Return the (x, y) coordinate for the center point of the cell that contains the specified text.  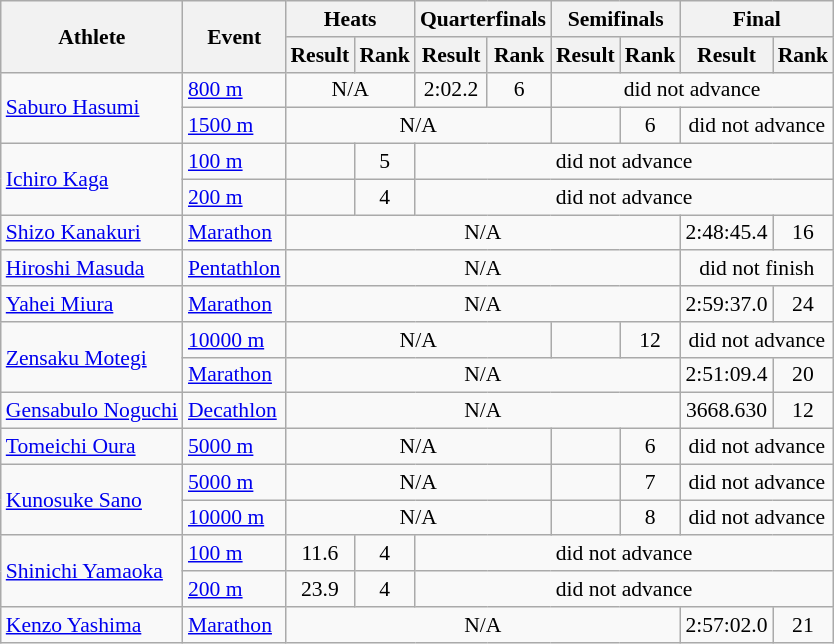
2:59:37.0 (726, 304)
2:51:09.4 (726, 375)
16 (804, 233)
Quarterfinals (483, 19)
did not finish (756, 269)
Tomeichi Oura (92, 447)
2:02.2 (451, 90)
Event (234, 36)
20 (804, 375)
Hiroshi Masuda (92, 269)
5 (384, 162)
2:48:45.4 (726, 233)
24 (804, 304)
Shinichi Yamaoka (92, 572)
Yahei Miura (92, 304)
Zensaku Motegi (92, 358)
7 (650, 482)
Final (756, 19)
Gensabulo Noguchi (92, 411)
Heats (350, 19)
Decathlon (234, 411)
Athlete (92, 36)
11.6 (320, 554)
Pentathlon (234, 269)
23.9 (320, 589)
Shizo Kanakuri (92, 233)
1500 m (234, 126)
3668.630 (726, 411)
Kunosuke Sano (92, 500)
2:57:02.0 (726, 625)
21 (804, 625)
Semifinals (616, 19)
Kenzo Yashima (92, 625)
800 m (234, 90)
8 (650, 518)
Ichiro Kaga (92, 180)
Saburo Hasumi (92, 108)
